For the text-containing cell, return its midpoint in [x, y] coordinate format. 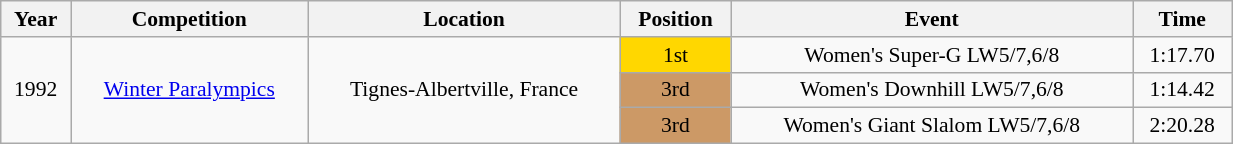
1992 [36, 90]
Winter Paralympics [190, 90]
Event [932, 19]
1st [676, 55]
1:14.42 [1182, 90]
Competition [190, 19]
2:20.28 [1182, 126]
Women's Super-G LW5/7,6/8 [932, 55]
1:17.70 [1182, 55]
Time [1182, 19]
Tignes-Albertville, France [464, 90]
Location [464, 19]
Women's Downhill LW5/7,6/8 [932, 90]
Year [36, 19]
Women's Giant Slalom LW5/7,6/8 [932, 126]
Position [676, 19]
